Identify which cell holds the provided text, then report its [X, Y] central coordinate. 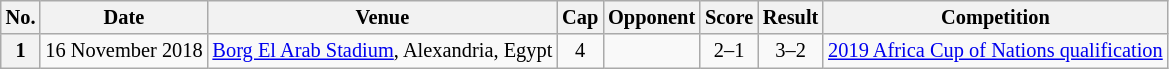
1 [21, 51]
Date [124, 17]
4 [580, 51]
Opponent [652, 17]
2–1 [729, 51]
Cap [580, 17]
Borg El Arab Stadium, Alexandria, Egypt [383, 51]
16 November 2018 [124, 51]
Venue [383, 17]
Score [729, 17]
2019 Africa Cup of Nations qualification [995, 51]
No. [21, 17]
Competition [995, 17]
Result [790, 17]
3–2 [790, 51]
